Return the [x, y] coordinate for the center point of the cell that contains the specified text.  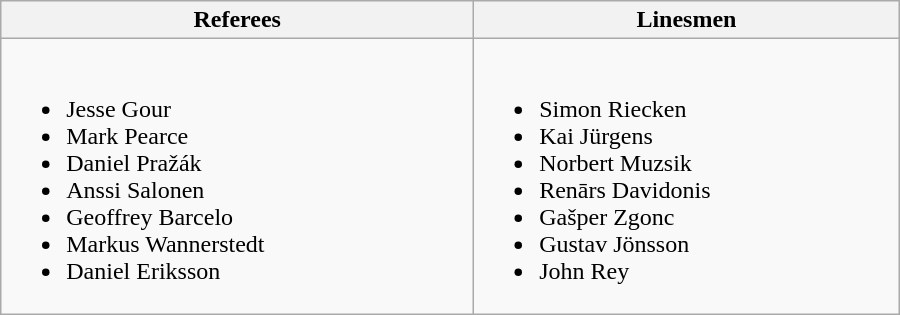
Jesse Gour Mark Pearce Daniel Pražák Anssi Salonen Geoffrey Barcelo Markus Wannerstedt Daniel Eriksson [238, 176]
Linesmen [687, 20]
Simon Riecken Kai Jürgens Norbert Muzsik Renārs Davidonis Gašper Zgonc Gustav Jönsson John Rey [687, 176]
Referees [238, 20]
